From the cell containing the given text, extract its center point as (X, Y) coordinate. 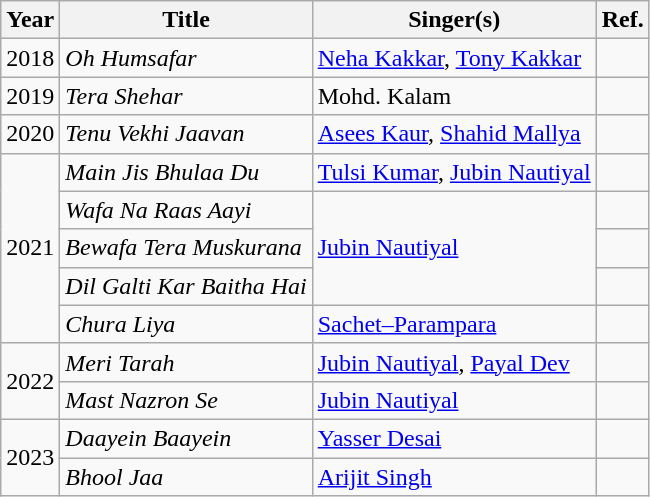
Year (30, 20)
Bhool Jaa (186, 477)
Ref. (622, 20)
Oh Humsafar (186, 58)
2020 (30, 134)
Arijit Singh (454, 477)
2018 (30, 58)
Dil Galti Kar Baitha Hai (186, 286)
Tera Shehar (186, 96)
Tulsi Kumar, Jubin Nautiyal (454, 172)
2021 (30, 248)
Title (186, 20)
Asees Kaur, Shahid Mallya (454, 134)
Singer(s) (454, 20)
Mast Nazron Se (186, 400)
Sachet–Parampara (454, 324)
2019 (30, 96)
Chura Liya (186, 324)
Bewafa Tera Muskurana (186, 248)
Meri Tarah (186, 362)
Jubin Nautiyal, Payal Dev (454, 362)
Neha Kakkar, Tony Kakkar (454, 58)
2022 (30, 381)
Main Jis Bhulaa Du (186, 172)
Wafa Na Raas Aayi (186, 210)
2023 (30, 457)
Daayein Baayein (186, 438)
Yasser Desai (454, 438)
Tenu Vekhi Jaavan (186, 134)
Mohd. Kalam (454, 96)
